Output the (X, Y) coordinate of the center of the cell containing the given text.  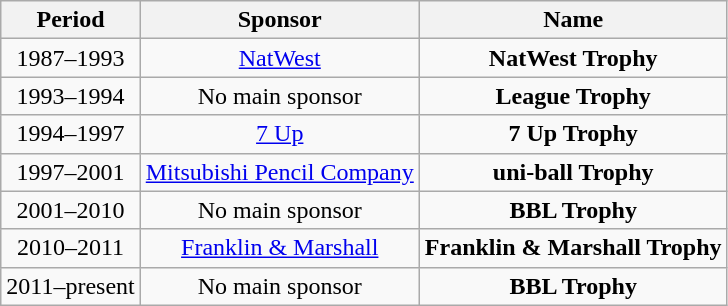
Sponsor (280, 20)
2010–2011 (70, 248)
NatWest (280, 58)
7 Up Trophy (573, 134)
1997–2001 (70, 172)
1987–1993 (70, 58)
2011–present (70, 286)
League Trophy (573, 96)
Period (70, 20)
Mitsubishi Pencil Company (280, 172)
NatWest Trophy (573, 58)
7 Up (280, 134)
2001–2010 (70, 210)
Name (573, 20)
Franklin & Marshall Trophy (573, 248)
1994–1997 (70, 134)
uni-ball Trophy (573, 172)
Franklin & Marshall (280, 248)
1993–1994 (70, 96)
